Output the [x, y] coordinate of the center of the cell containing the given text.  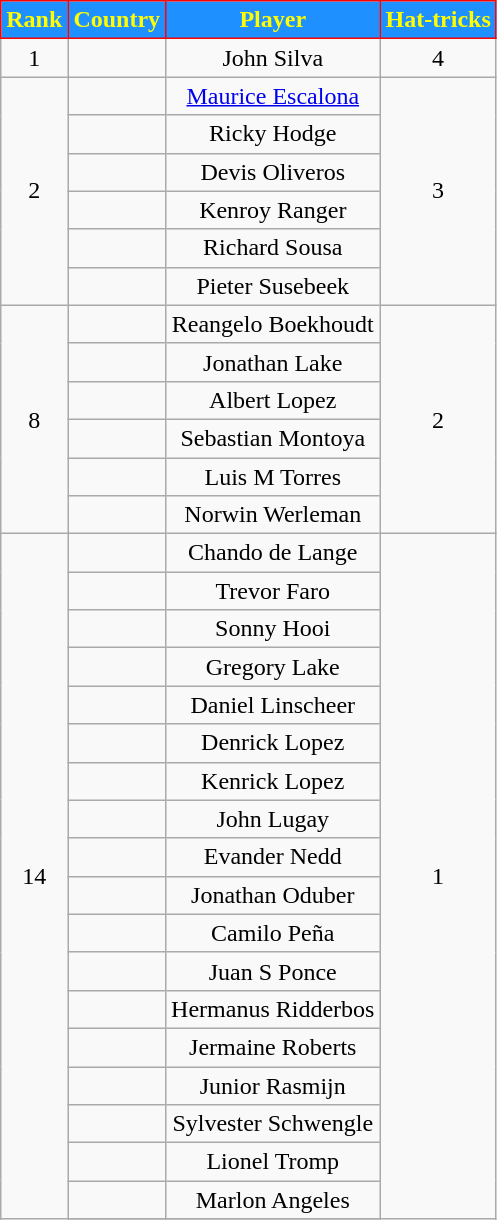
Luis M Torres [273, 477]
Reangelo Boekhoudt [273, 324]
Jermaine Roberts [273, 1047]
Country [117, 20]
Lionel Tromp [273, 1162]
4 [438, 58]
Ricky Hodge [273, 134]
Hat-tricks [438, 20]
Camilo Peña [273, 933]
John Silva [273, 58]
3 [438, 191]
Sebastian Montoya [273, 438]
Devis Oliveros [273, 172]
Juan S Ponce [273, 971]
Sonny Hooi [273, 629]
Albert Lopez [273, 400]
Evander Nedd [273, 857]
Jonathan Lake [273, 362]
Rank [34, 20]
Marlon Angeles [273, 1200]
Richard Sousa [273, 248]
Daniel Linscheer [273, 705]
14 [34, 876]
Kenrick Lopez [273, 781]
Trevor Faro [273, 591]
John Lugay [273, 819]
Denrick Lopez [273, 743]
Player [273, 20]
8 [34, 419]
Hermanus Ridderbos [273, 1009]
Gregory Lake [273, 667]
Kenroy Ranger [273, 210]
Norwin Werleman [273, 515]
Jonathan Oduber [273, 895]
Junior Rasmijn [273, 1085]
Pieter Susebeek [273, 286]
Sylvester Schwengle [273, 1124]
Maurice Escalona [273, 96]
Chando de Lange [273, 553]
